For the text-containing cell, return its midpoint in [x, y] coordinate format. 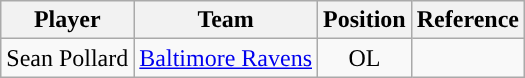
Reference [468, 20]
Sean Pollard [68, 58]
Player [68, 20]
Baltimore Ravens [226, 58]
OL [365, 58]
Position [365, 20]
Team [226, 20]
